Provide the [x, y] coordinate of the cell's center where the given text is located.  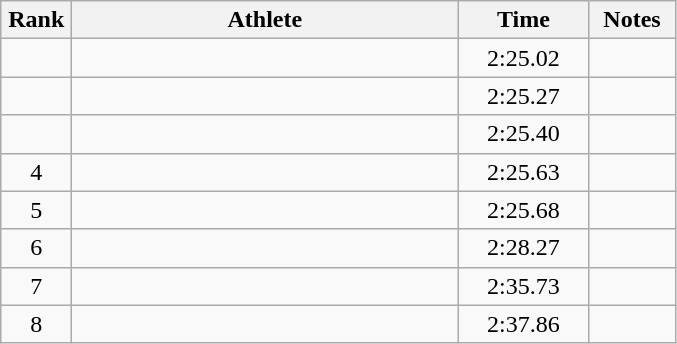
2:25.27 [524, 96]
Notes [632, 20]
Rank [36, 20]
2:35.73 [524, 286]
5 [36, 210]
2:25.63 [524, 172]
4 [36, 172]
7 [36, 286]
6 [36, 248]
2:28.27 [524, 248]
Athlete [265, 20]
2:25.40 [524, 134]
8 [36, 324]
Time [524, 20]
2:37.86 [524, 324]
2:25.68 [524, 210]
2:25.02 [524, 58]
